Locate the cell with the specified text and output its [x, y] center coordinate. 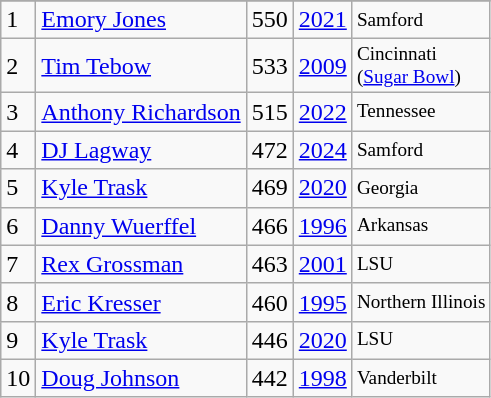
1998 [322, 378]
Georgia [421, 188]
1 [18, 20]
DJ Lagway [141, 150]
469 [270, 188]
8 [18, 302]
Emory Jones [141, 20]
533 [270, 66]
472 [270, 150]
463 [270, 264]
Northern Illinois [421, 302]
Tennessee [421, 112]
2001 [322, 264]
Doug Johnson [141, 378]
10 [18, 378]
Arkansas [421, 226]
2024 [322, 150]
Eric Kresser [141, 302]
Anthony Richardson [141, 112]
7 [18, 264]
446 [270, 340]
442 [270, 378]
2 [18, 66]
6 [18, 226]
1995 [322, 302]
4 [18, 150]
Vanderbilt [421, 378]
466 [270, 226]
Tim Tebow [141, 66]
9 [18, 340]
Cincinnati(Sugar Bowl) [421, 66]
2009 [322, 66]
Danny Wuerffel [141, 226]
5 [18, 188]
550 [270, 20]
515 [270, 112]
3 [18, 112]
2022 [322, 112]
Rex Grossman [141, 264]
1996 [322, 226]
460 [270, 302]
2021 [322, 20]
